Scan for the cell matching the given text and deliver its [X, Y] coordinate at center. 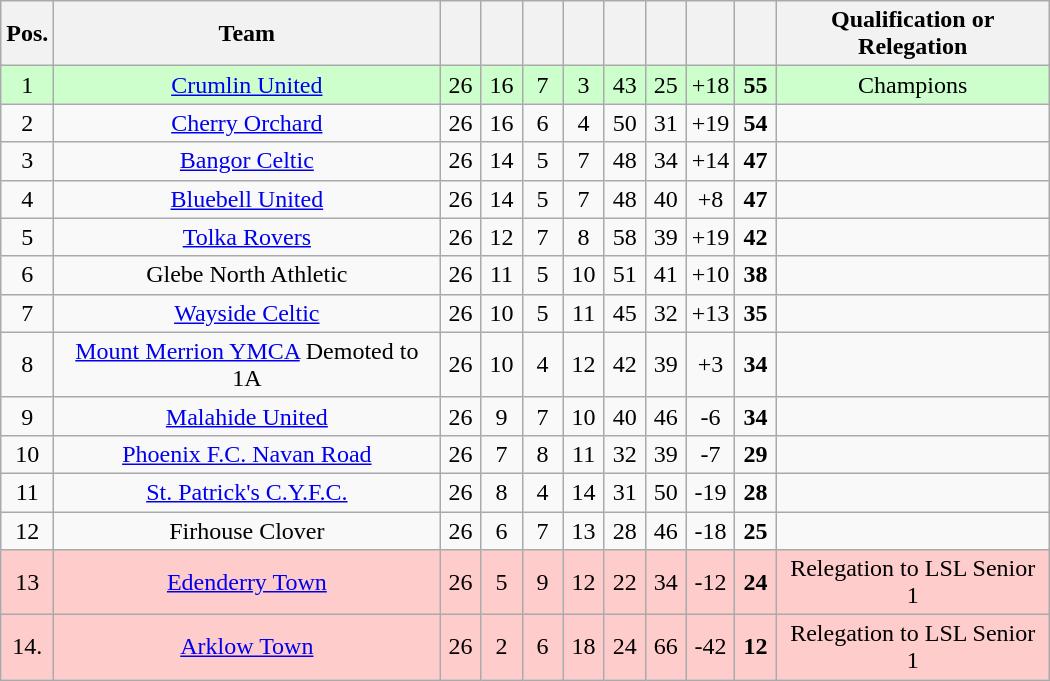
Glebe North Athletic [247, 275]
Bluebell United [247, 199]
41 [666, 275]
-12 [710, 582]
22 [624, 582]
Bangor Celtic [247, 161]
Crumlin United [247, 85]
-19 [710, 492]
+10 [710, 275]
66 [666, 648]
38 [756, 275]
54 [756, 123]
+8 [710, 199]
1 [28, 85]
-7 [710, 454]
+14 [710, 161]
+18 [710, 85]
Arklow Town [247, 648]
51 [624, 275]
Qualification or Relegation [913, 34]
Phoenix F.C. Navan Road [247, 454]
-18 [710, 531]
Cherry Orchard [247, 123]
Wayside Celtic [247, 313]
Malahide United [247, 416]
14. [28, 648]
45 [624, 313]
Tolka Rovers [247, 237]
-42 [710, 648]
Champions [913, 85]
+3 [710, 364]
Mount Merrion YMCA Demoted to 1A [247, 364]
Firhouse Clover [247, 531]
+13 [710, 313]
Pos. [28, 34]
Edenderry Town [247, 582]
St. Patrick's C.Y.F.C. [247, 492]
-6 [710, 416]
Team [247, 34]
18 [584, 648]
58 [624, 237]
35 [756, 313]
55 [756, 85]
29 [756, 454]
43 [624, 85]
